Capture the cell that displays the provided text and extract its (X, Y) central coordinate. 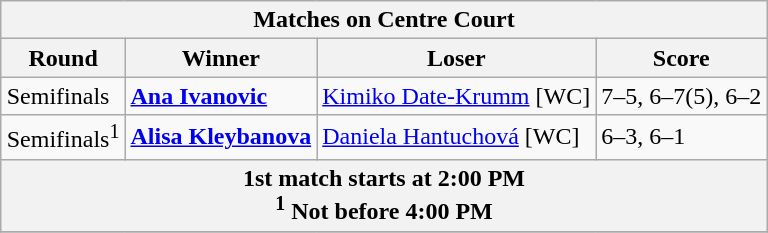
Round (63, 58)
Winner (221, 58)
Matches on Centre Court (384, 20)
Ana Ivanovic (221, 96)
7–5, 6–7(5), 6–2 (682, 96)
Daniela Hantuchová [WC] (456, 138)
Kimiko Date-Krumm [WC] (456, 96)
6–3, 6–1 (682, 138)
1st match starts at 2:00 PM 1 Not before 4:00 PM (384, 195)
Alisa Kleybanova (221, 138)
Score (682, 58)
Semifinals (63, 96)
Semifinals1 (63, 138)
Loser (456, 58)
